Search for the cell housing the specified text and yield its (X, Y) center coordinate. 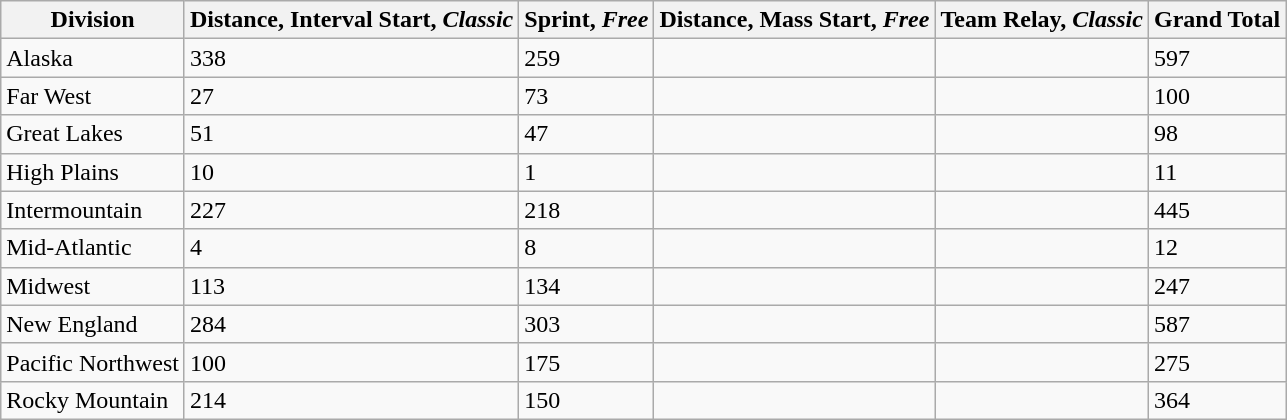
4 (351, 248)
1 (586, 172)
259 (586, 58)
98 (1216, 134)
Great Lakes (93, 134)
Alaska (93, 58)
Midwest (93, 286)
597 (1216, 58)
275 (1216, 362)
Team Relay, Classic (1042, 20)
47 (586, 134)
218 (586, 210)
150 (586, 400)
303 (586, 324)
51 (351, 134)
10 (351, 172)
Division (93, 20)
175 (586, 362)
Distance, Interval Start, Classic (351, 20)
284 (351, 324)
High Plains (93, 172)
587 (1216, 324)
Far West (93, 96)
27 (351, 96)
12 (1216, 248)
338 (351, 58)
Mid-Atlantic (93, 248)
134 (586, 286)
New England (93, 324)
Distance, Mass Start, Free (794, 20)
8 (586, 248)
Grand Total (1216, 20)
Pacific Northwest (93, 362)
227 (351, 210)
247 (1216, 286)
11 (1216, 172)
364 (1216, 400)
Sprint, Free (586, 20)
Rocky Mountain (93, 400)
445 (1216, 210)
73 (586, 96)
113 (351, 286)
214 (351, 400)
Intermountain (93, 210)
